For the text-containing cell, return its midpoint in [X, Y] coordinate format. 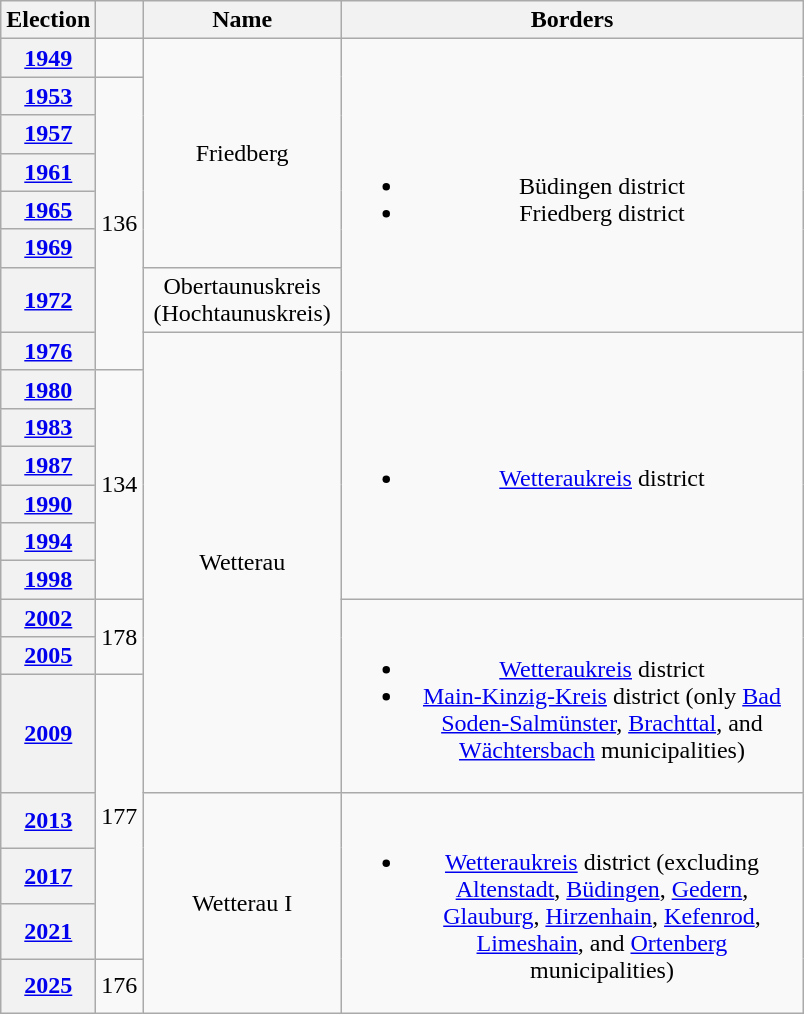
Wetteraukreis districtMain-Kinzig-Kreis district (only Bad Soden-Salmünster, Brachttal, and Wächtersbach municipalities) [572, 696]
Name [242, 20]
1987 [48, 465]
1980 [48, 389]
2013 [48, 820]
Election [48, 20]
2009 [48, 734]
2017 [48, 876]
1957 [48, 134]
2021 [48, 930]
1994 [48, 542]
178 [120, 637]
2005 [48, 656]
2002 [48, 618]
1949 [48, 58]
1965 [48, 210]
1969 [48, 248]
176 [120, 986]
1953 [48, 96]
1990 [48, 503]
Wetteraukreis district [572, 465]
2025 [48, 986]
Friedberg [242, 153]
1976 [48, 351]
Wetterau I [242, 904]
Wetteraukreis district (excluding Altenstadt, Büdingen, Gedern, Glauburg, Hirzenhain, Kefenrod, Limeshain, and Ortenberg municipalities) [572, 904]
Wetterau [242, 562]
136 [120, 224]
Borders [572, 20]
Obertaunuskreis (Hochtaunuskreis) [242, 300]
Büdingen districtFriedberg district [572, 186]
1972 [48, 300]
1961 [48, 172]
134 [120, 484]
1983 [48, 427]
177 [120, 817]
1998 [48, 580]
